Output the [x, y] coordinate of the center of the cell containing the given text.  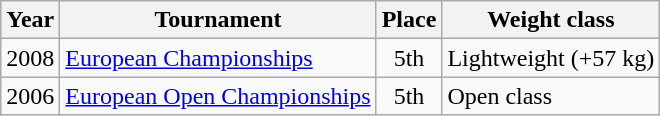
European Championships [218, 58]
Tournament [218, 20]
Lightweight (+57 kg) [551, 58]
Weight class [551, 20]
2006 [30, 96]
Open class [551, 96]
European Open Championships [218, 96]
2008 [30, 58]
Year [30, 20]
Place [409, 20]
